Identify which cell holds the provided text, then report its [x, y] central coordinate. 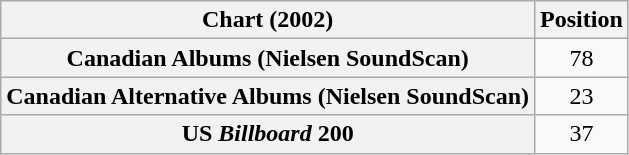
78 [582, 58]
US Billboard 200 [268, 134]
Canadian Albums (Nielsen SoundScan) [268, 58]
Canadian Alternative Albums (Nielsen SoundScan) [268, 96]
Chart (2002) [268, 20]
23 [582, 96]
Position [582, 20]
37 [582, 134]
